Provide the (X, Y) coordinate of the cell's center where the given text is located.  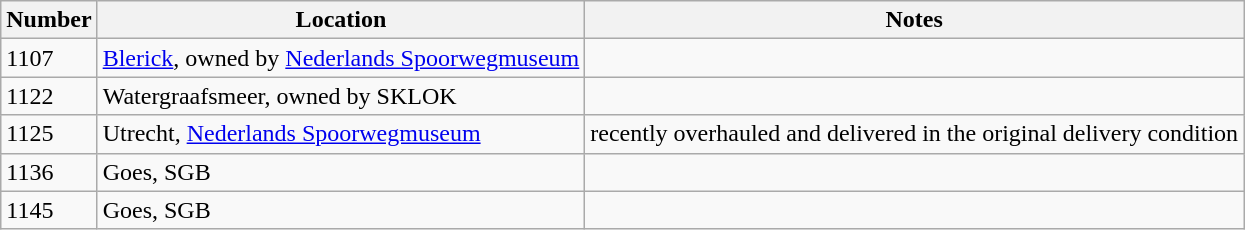
1107 (49, 58)
Notes (914, 20)
Location (341, 20)
1136 (49, 172)
1122 (49, 96)
Number (49, 20)
Utrecht, Nederlands Spoorwegmuseum (341, 134)
Blerick, owned by Nederlands Spoorwegmuseum (341, 58)
1125 (49, 134)
recently overhauled and delivered in the original delivery condition (914, 134)
Watergraafsmeer, owned by SKLOK (341, 96)
1145 (49, 210)
